For the text-containing cell, return its midpoint in [x, y] coordinate format. 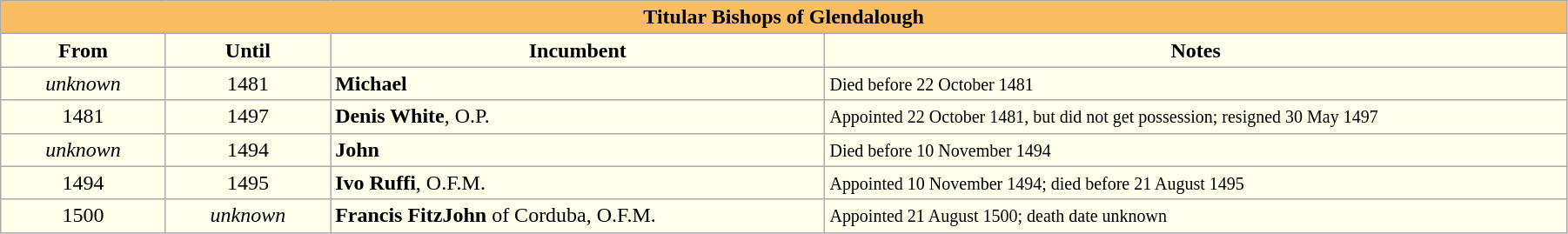
From [84, 50]
Died before 10 November 1494 [1196, 150]
1495 [247, 183]
Ivo Ruffi, O.F.M. [578, 183]
Francis FitzJohn of Corduba, O.F.M. [578, 216]
Died before 22 October 1481 [1196, 84]
1497 [247, 117]
1500 [84, 216]
Denis White, O.P. [578, 117]
John [578, 150]
Notes [1196, 50]
Michael [578, 84]
Appointed 22 October 1481, but did not get possession; resigned 30 May 1497 [1196, 117]
Until [247, 50]
Appointed 10 November 1494; died before 21 August 1495 [1196, 183]
Incumbent [578, 50]
Titular Bishops of Glendalough [784, 17]
Appointed 21 August 1500; death date unknown [1196, 216]
